For the text-containing cell, return its midpoint in [X, Y] coordinate format. 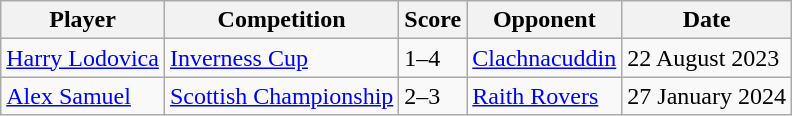
Opponent [544, 20]
Raith Rovers [544, 96]
Score [433, 20]
Inverness Cup [281, 58]
2–3 [433, 96]
27 January 2024 [707, 96]
Scottish Championship [281, 96]
Clachnacuddin [544, 58]
Harry Lodovica [83, 58]
Date [707, 20]
Competition [281, 20]
22 August 2023 [707, 58]
1–4 [433, 58]
Player [83, 20]
Alex Samuel [83, 96]
